Capture the cell that displays the provided text and extract its [x, y] central coordinate. 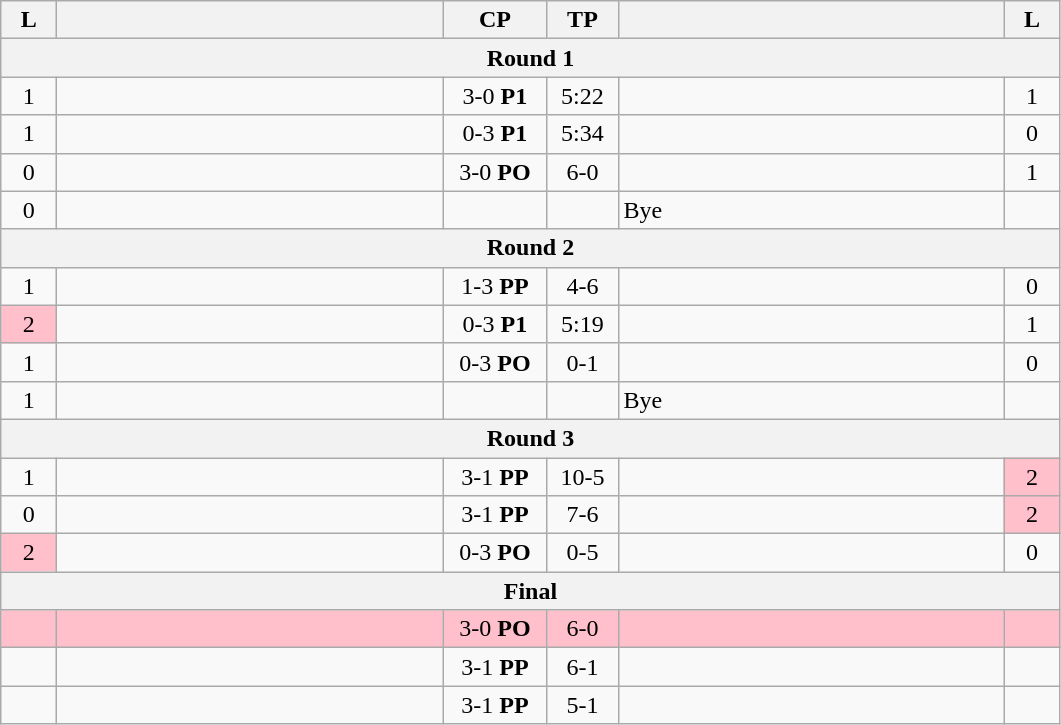
Round 2 [530, 248]
Final [530, 591]
0-5 [582, 553]
0-1 [582, 362]
10-5 [582, 477]
1-3 PP [495, 286]
4-6 [582, 286]
5:19 [582, 324]
TP [582, 20]
Round 3 [530, 438]
5-1 [582, 705]
3-0 P1 [495, 96]
CP [495, 20]
Round 1 [530, 58]
5:22 [582, 96]
7-6 [582, 515]
5:34 [582, 134]
6-1 [582, 667]
